Search for the cell housing the specified text and yield its (x, y) center coordinate. 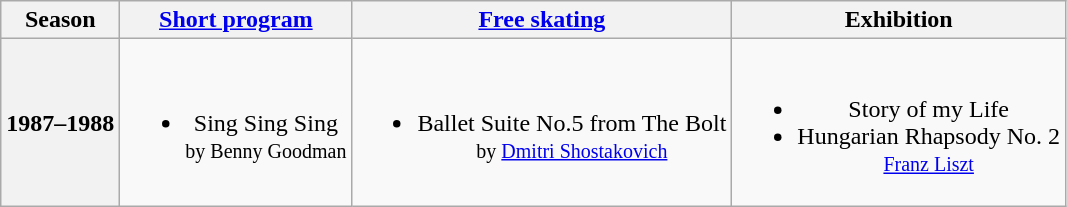
Ballet Suite No.5 from The Bolt by Dmitri Shostakovich (542, 122)
Free skating (542, 20)
Season (60, 20)
1987–1988 (60, 122)
Story of my LifeHungarian Rhapsody No. 2 Franz Liszt (899, 122)
Exhibition (899, 20)
Sing Sing Sing by Benny Goodman (236, 122)
Short program (236, 20)
